Determine the (x, y) coordinate at the center of the cell enclosing the given text.  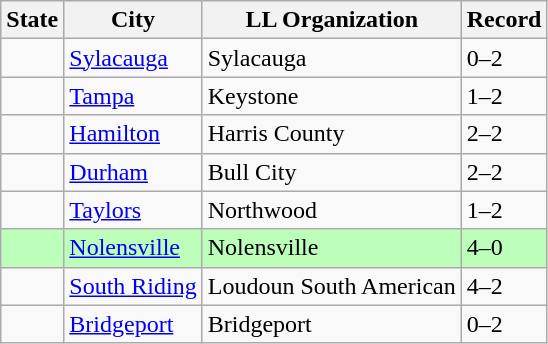
Loudoun South American (332, 286)
4–2 (504, 286)
Bull City (332, 172)
Record (504, 20)
Northwood (332, 210)
State (32, 20)
Keystone (332, 96)
Durham (133, 172)
City (133, 20)
4–0 (504, 248)
Harris County (332, 134)
Tampa (133, 96)
Hamilton (133, 134)
Taylors (133, 210)
South Riding (133, 286)
LL Organization (332, 20)
